Capture the cell that displays the provided text and extract its (X, Y) central coordinate. 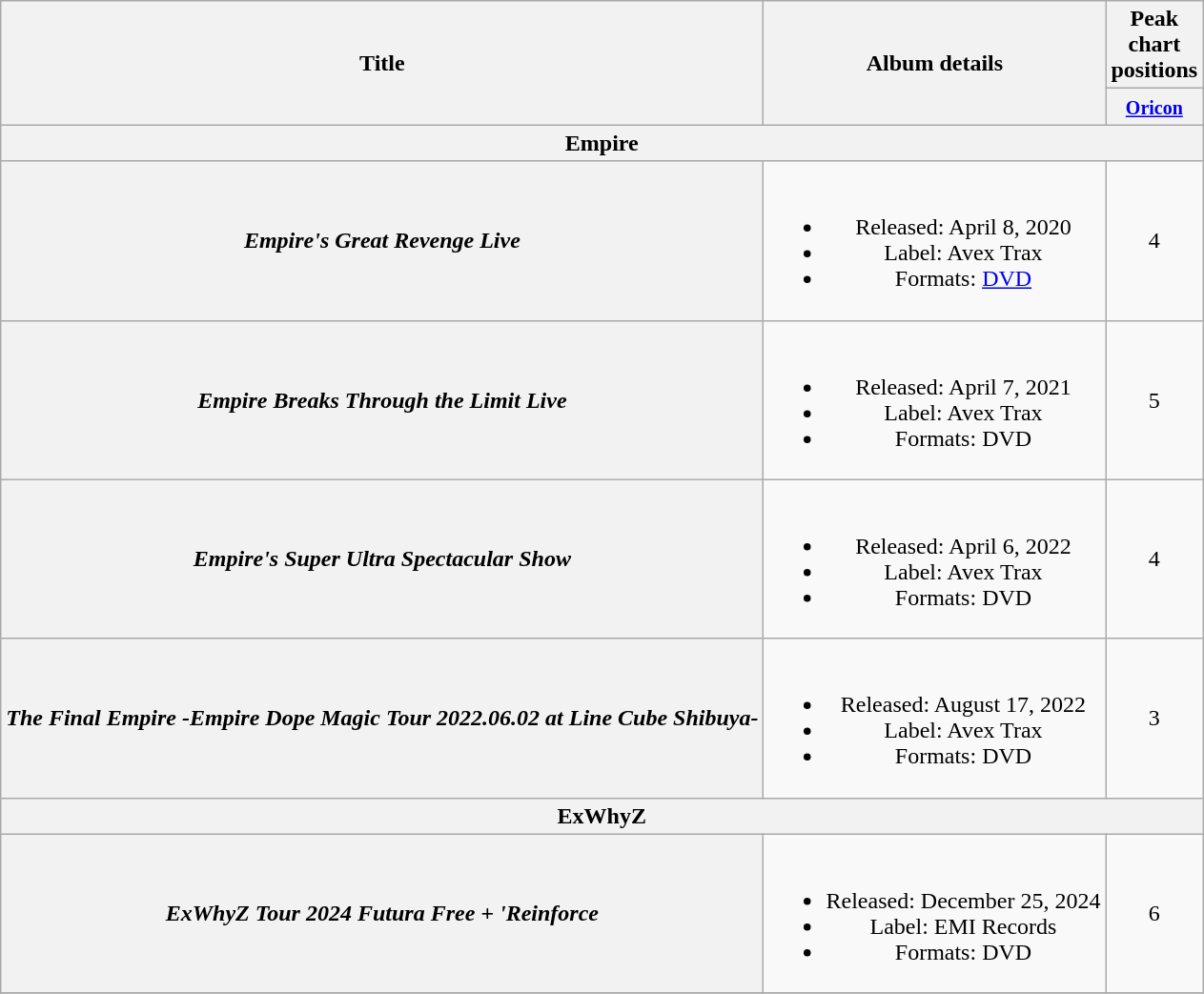
Oricon (1154, 107)
Released: December 25, 2024Label: EMI RecordsFormats: DVD (934, 913)
Empire (602, 143)
Title (382, 63)
Released: April 6, 2022Label: Avex TraxFormats: DVD (934, 558)
The Final Empire -Empire Dope Magic Tour 2022.06.02 at Line Cube Shibuya- (382, 719)
3 (1154, 719)
ExWhyZ Tour 2024 Futura Free + 'Reinforce (382, 913)
Empire Breaks Through the Limit Live (382, 400)
Released: April 7, 2021Label: Avex TraxFormats: DVD (934, 400)
Released: August 17, 2022Label: Avex TraxFormats: DVD (934, 719)
Empire's Super Ultra Spectacular Show (382, 558)
ExWhyZ (602, 816)
Album details (934, 63)
6 (1154, 913)
Empire's Great Revenge Live (382, 240)
5 (1154, 400)
Peak chart positions (1154, 45)
Released: April 8, 2020Label: Avex TraxFormats: DVD (934, 240)
